Capture the cell that displays the provided text and extract its (x, y) central coordinate. 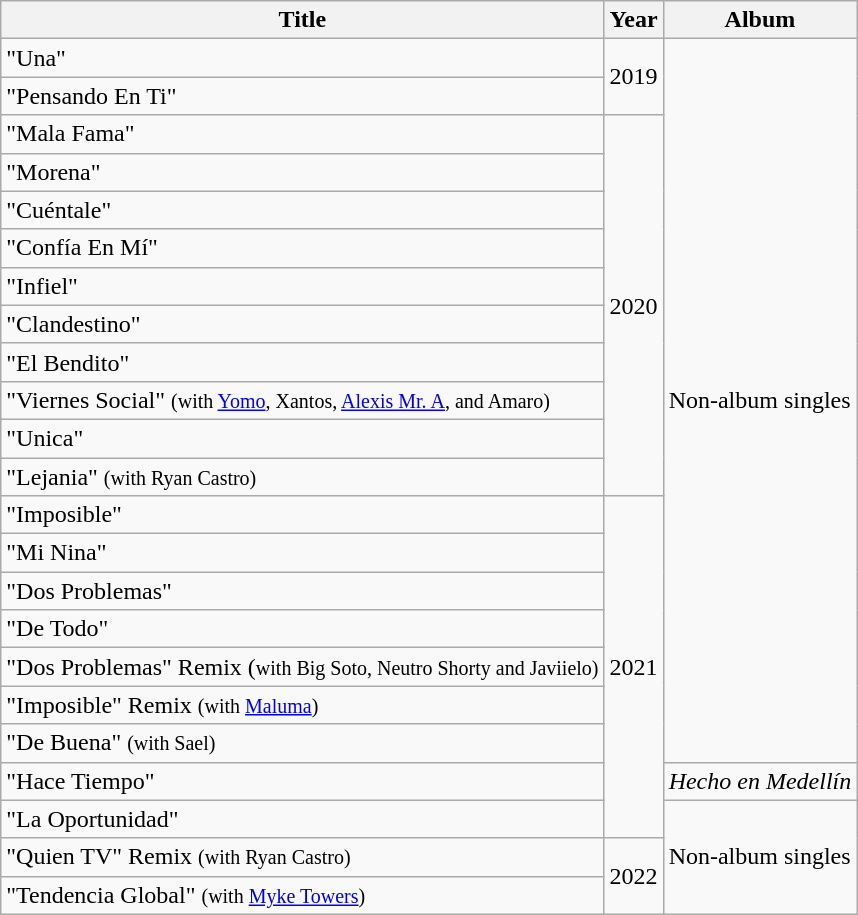
2019 (634, 77)
2020 (634, 306)
Year (634, 20)
Title (302, 20)
"Pensando En Ti" (302, 96)
"Confía En Mí" (302, 248)
2021 (634, 668)
Hecho en Medellín (760, 781)
"De Todo" (302, 629)
"Morena" (302, 172)
"Lejania" (with Ryan Castro) (302, 477)
"Dos Problemas" (302, 591)
"Hace Tiempo" (302, 781)
"Imposible" (302, 515)
"Quien TV" Remix (with Ryan Castro) (302, 857)
"Tendencia Global" (with Myke Towers) (302, 895)
Album (760, 20)
"Una" (302, 58)
"De Buena" (with Sael) (302, 743)
"Mi Nina" (302, 553)
"Dos Problemas" Remix (with Big Soto, Neutro Shorty and Javiielo) (302, 667)
"Cuéntale" (302, 210)
"Unica" (302, 438)
2022 (634, 876)
"Imposible" Remix (with Maluma) (302, 705)
"Viernes Social" (with Yomo, Xantos, Alexis Mr. A, and Amaro) (302, 400)
"El Bendito" (302, 362)
"Mala Fama" (302, 134)
"Clandestino" (302, 324)
"La Oportunidad" (302, 819)
"Infiel" (302, 286)
